Determine the [X, Y] coordinate at the center of the cell enclosing the given text.  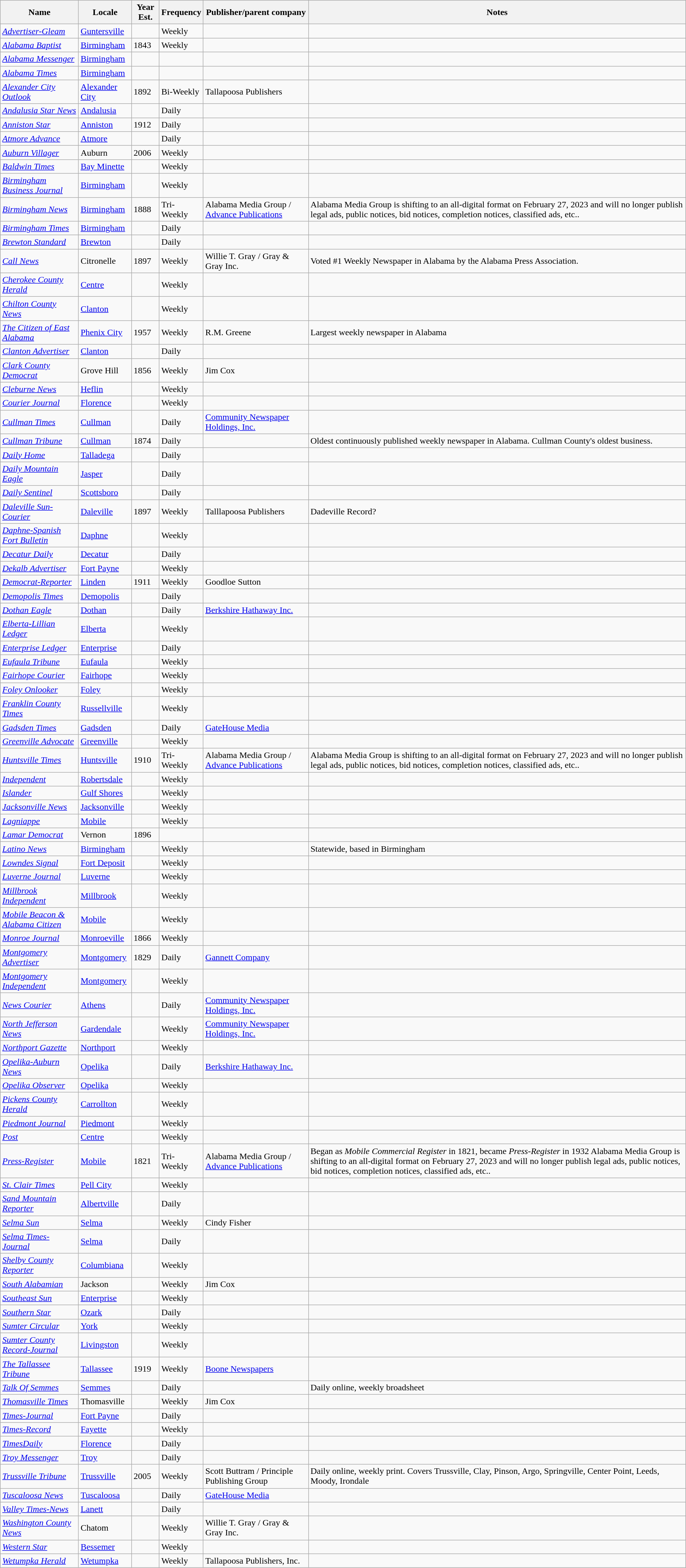
York [105, 1326]
Eufaula Tribune [40, 662]
Luverne Journal [40, 877]
Millbrook Independent [40, 895]
Washington County News [40, 1528]
2005 [145, 1476]
Livingston [105, 1345]
Demopolis [105, 596]
Decatur Daily [40, 554]
Shelby County Reporter [40, 1265]
Brewton Standard [40, 242]
1874 [145, 441]
Demopolis Times [40, 596]
1866 [145, 938]
Goodloe Sutton [256, 582]
Tallapoosa Publishers [256, 92]
Dothan [105, 610]
Bessemer [105, 1547]
Courier Journal [40, 403]
Tallapoosa Publishers, Inc. [256, 1561]
Times-Record [40, 1430]
Vernon [105, 835]
Albertville [105, 1204]
Oldest continuously published weekly newspaper in Alabama. Cullman County's oldest business. [497, 441]
Ozark [105, 1312]
Gannett Company [256, 957]
Valley Times-News [40, 1509]
Fort Deposit [105, 863]
Southeast Sun [40, 1298]
Gulf Shores [105, 793]
Foley Onlooker [40, 689]
1892 [145, 92]
Elberta-Lillian Ledger [40, 629]
1910 [145, 760]
Independent [40, 779]
Pickens County Herald [40, 1104]
Sand Mountain Reporter [40, 1204]
Bay Minette [105, 166]
Birmingham News [40, 209]
Lagniappe [40, 821]
1957 [145, 333]
Selma Sun [40, 1223]
Bi-Weekly [181, 92]
Daily Home [40, 455]
TimesDaily [40, 1443]
Robertsdale [105, 779]
R.M. Greene [256, 333]
Daphne [105, 536]
Talladega [105, 455]
Voted #1 Weekly Newspaper in Alabama by the Alabama Press Association. [497, 261]
Cullman Tribune [40, 441]
The Tallassee Tribune [40, 1369]
Selma Times-Journal [40, 1241]
Greenville Advocate [40, 741]
Name [40, 12]
Talk Of Semmes [40, 1388]
Pell City [105, 1185]
Huntsville [105, 760]
Jasper [105, 473]
Huntsville Times [40, 760]
Wetumpka [105, 1561]
1856 [145, 370]
Birmingham Times [40, 228]
Decatur [105, 554]
Northport [105, 1047]
Democrat-Reporter [40, 582]
Troy [105, 1457]
Clanton Advertiser [40, 351]
Thomasville [105, 1402]
Alabama Times [40, 73]
Piedmont Journal [40, 1123]
Foley [105, 689]
Notes [497, 12]
Daily Sentinel [40, 492]
Daleville [105, 511]
Wetumpka Herald [40, 1561]
Largest weekly newspaper in Alabama [497, 333]
Alabama Messenger [40, 59]
Cullman Times [40, 422]
Tallassee [105, 1369]
Alabama Baptist [40, 45]
1919 [145, 1369]
Alexander City Outlook [40, 92]
Trussville Tribune [40, 1476]
Atmore [105, 138]
Lanett [105, 1509]
Montgomery Advertiser [40, 957]
Daleville Sun-Courier [40, 511]
Eufaula [105, 662]
Trussville [105, 1476]
Anniston Star [40, 125]
Tuscaloosa News [40, 1495]
Gadsden [105, 727]
Troy Messenger [40, 1457]
South Alabamian [40, 1284]
Times-Journal [40, 1416]
1843 [145, 45]
Monroeville [105, 938]
Cherokee County Herald [40, 285]
Gardendale [105, 1029]
Locale [105, 12]
Enterprise Ledger [40, 648]
Opelika Observer [40, 1086]
Linden [105, 582]
Atmore Advance [40, 138]
Piedmont [105, 1123]
Daphne-Spanish Fort Bulletin [40, 536]
Greenville [105, 741]
Scott Buttram / Principle Publishing Group [256, 1476]
Auburn [105, 152]
Latino News [40, 849]
1888 [145, 209]
Daily online, weekly broadsheet [497, 1388]
Publisher/parent company [256, 12]
Post [40, 1137]
Guntersville [105, 31]
Grove Hill [105, 370]
Opelika-Auburn News [40, 1066]
Thomasville Times [40, 1402]
Gadsden Times [40, 727]
Clark County Democrat [40, 370]
Semmes [105, 1388]
Statewide, based in Birmingham [497, 849]
The Citizen of East Alabama [40, 333]
Mobile Beacon & Alabama Citizen [40, 920]
St. Clair Times [40, 1185]
Advertiser-Gleam [40, 31]
Monroe Journal [40, 938]
Columbiana [105, 1265]
Heflin [105, 389]
Daily Mountain Eagle [40, 473]
Dothan Eagle [40, 610]
Lamar Democrat [40, 835]
Fairhope Courier [40, 676]
Daily online, weekly print. Covers Trussville, Clay, Pinson, Argo, Springville, Center Point, Leeds, Moody, Irondale [497, 1476]
Andalusia Star News [40, 111]
Western Star [40, 1547]
Press-Register [40, 1161]
Southern Star [40, 1312]
Scottsboro [105, 492]
Carrollton [105, 1104]
Phenix City [105, 333]
Sumter County Record-Journal [40, 1345]
Chatom [105, 1528]
1829 [145, 957]
Cleburne News [40, 389]
1912 [145, 125]
Athens [105, 1005]
Year Est. [145, 12]
Jackson [105, 1284]
Islander [40, 793]
Luverne [105, 877]
Jacksonville [105, 807]
Elberta [105, 629]
Sumter Circular [40, 1326]
Tuscaloosa [105, 1495]
2006 [145, 152]
Cindy Fisher [256, 1223]
Chilton County News [40, 308]
Alexander City [105, 92]
Fayette [105, 1430]
Birmingham Business Journal [40, 185]
News Courier [40, 1005]
North Jefferson News [40, 1029]
Millbrook [105, 895]
Brewton [105, 242]
1911 [145, 582]
Fairhope [105, 676]
Franklin County Times [40, 709]
Baldwin Times [40, 166]
Lowndes Signal [40, 863]
1896 [145, 835]
Auburn Villager [40, 152]
Boone Newspapers [256, 1369]
Dekalb Advertiser [40, 568]
Anniston [105, 125]
Northport Gazette [40, 1047]
Citronelle [105, 261]
Frequency [181, 12]
Montgomery Independent [40, 981]
Russellville [105, 709]
Call News [40, 261]
Jacksonville News [40, 807]
Dadeville Record? [497, 511]
Talllapoosa Publishers [256, 511]
1821 [145, 1161]
Andalusia [105, 111]
